Return [x, y] of the center of cell containing provided text 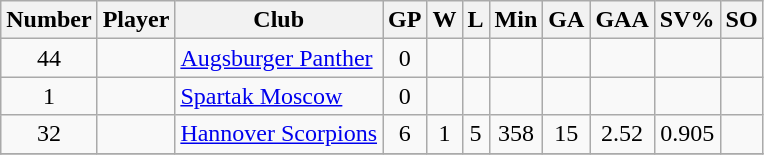
Min [516, 20]
44 [49, 58]
6 [405, 134]
0.905 [687, 134]
W [444, 20]
Spartak Moscow [279, 96]
Player [136, 20]
32 [49, 134]
2.52 [622, 134]
L [476, 20]
Hannover Scorpions [279, 134]
Augsburger Panther [279, 58]
SV% [687, 20]
GAA [622, 20]
GA [566, 20]
358 [516, 134]
5 [476, 134]
SO [742, 20]
GP [405, 20]
Number [49, 20]
Club [279, 20]
15 [566, 134]
